Capture the cell that displays the provided text and extract its [x, y] central coordinate. 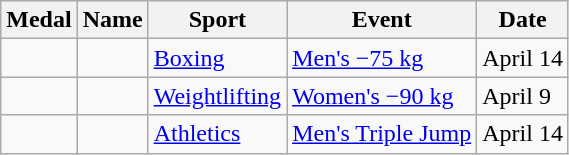
Men's Triple Jump [382, 134]
Athletics [217, 134]
Women's −90 kg [382, 96]
Boxing [217, 58]
Men's −75 kg [382, 58]
Date [523, 20]
Weightlifting [217, 96]
Name [112, 20]
April 9 [523, 96]
Medal [39, 20]
Sport [217, 20]
Event [382, 20]
